Pinpoint the cell where the given text exists, returning its [x, y] midpoint coordinate. 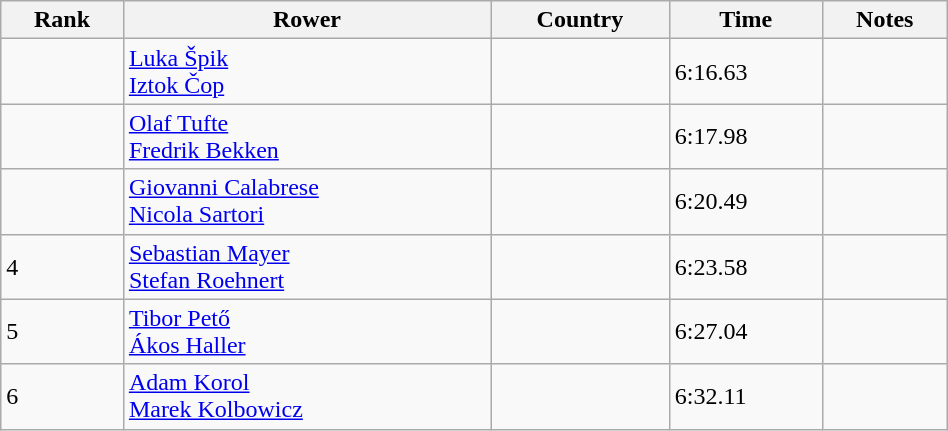
Country [580, 20]
Giovanni Calabrese Nicola Sartori [306, 202]
Notes [884, 20]
Sebastian Mayer Stefan Roehnert [306, 266]
6:16.63 [746, 72]
6:32.11 [746, 396]
Tibor PetőÁkos Haller [306, 332]
Adam KorolMarek Kolbowicz [306, 396]
6 [62, 396]
Luka Špik Iztok Čop [306, 72]
6:20.49 [746, 202]
Time [746, 20]
6:23.58 [746, 266]
Rower [306, 20]
4 [62, 266]
Olaf Tufte Fredrik Bekken [306, 136]
6:17.98 [746, 136]
Rank [62, 20]
5 [62, 332]
6:27.04 [746, 332]
